Capture the cell that displays the provided text and extract its (x, y) central coordinate. 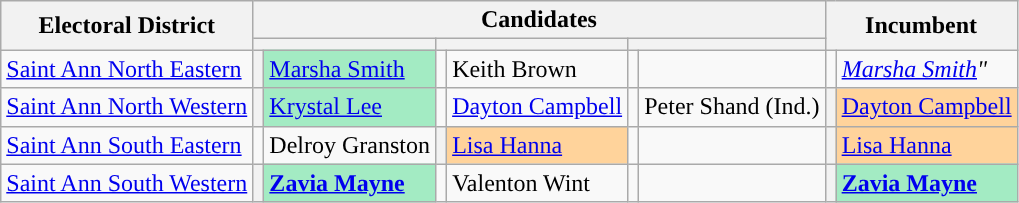
Keith Brown (538, 69)
Krystal Lee (350, 107)
Peter Shand (Ind.) (732, 107)
Saint Ann North Eastern (127, 69)
Saint Ann South Eastern (127, 145)
Electoral District (127, 26)
Marsha Smith" (926, 69)
Incumbent (921, 26)
Candidates (539, 20)
Saint Ann North Western (127, 107)
Saint Ann South Western (127, 183)
Marsha Smith (350, 69)
Valenton Wint (538, 183)
Delroy Granston (350, 145)
